Identify which cell holds the provided text, then report its (X, Y) central coordinate. 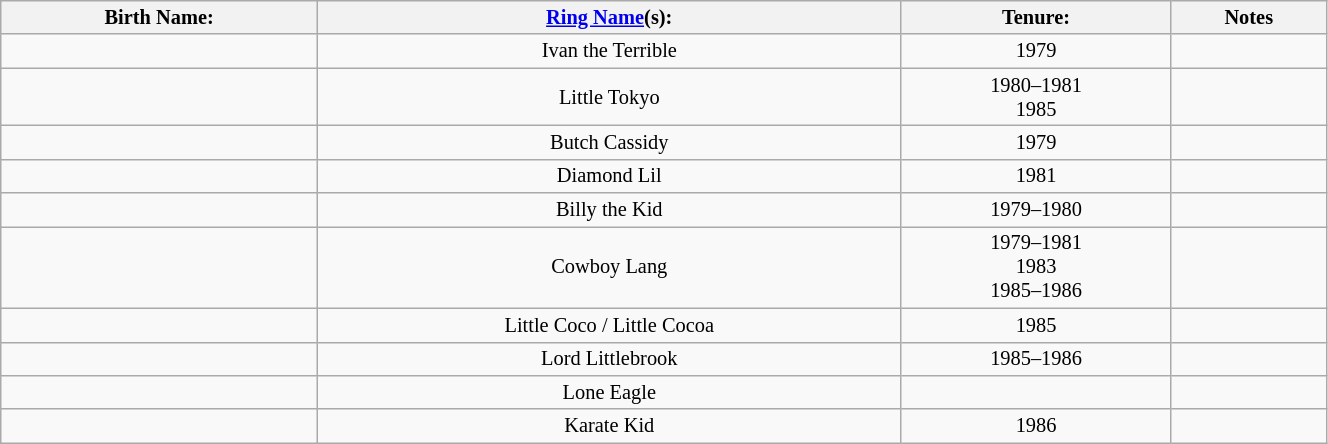
Little Coco / Little Cocoa (609, 325)
Ivan the Terrible (609, 51)
Lone Eagle (609, 392)
1980–19811985 (1036, 97)
Billy the Kid (609, 210)
Lord Littlebrook (609, 359)
1985 (1036, 325)
1979–198119831985–1986 (1036, 267)
1979–1980 (1036, 210)
Little Tokyo (609, 97)
Tenure: (1036, 17)
1985–1986 (1036, 359)
Birth Name: (160, 17)
Ring Name(s): (609, 17)
Cowboy Lang (609, 267)
1986 (1036, 426)
Karate Kid (609, 426)
Butch Cassidy (609, 142)
1981 (1036, 176)
Notes (1248, 17)
Diamond Lil (609, 176)
